Return the (X, Y) coordinate for the center point of the cell that contains the specified text.  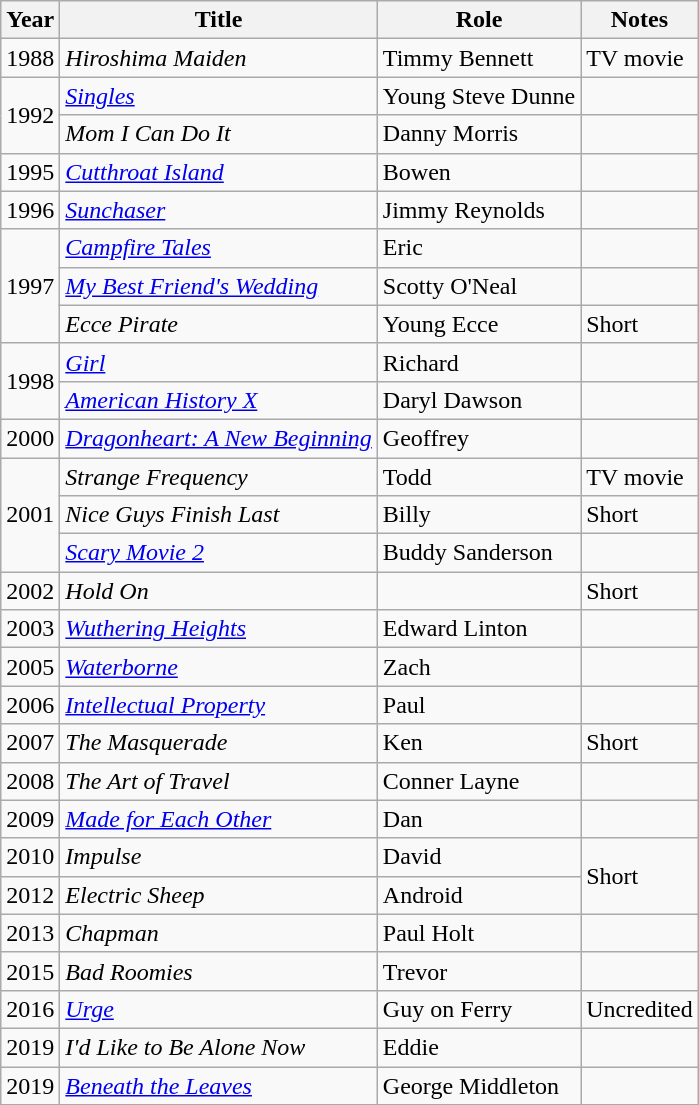
1995 (30, 172)
2007 (30, 743)
Strange Frequency (219, 477)
1988 (30, 58)
2015 (30, 971)
Dan (478, 819)
2013 (30, 933)
Trevor (478, 971)
Edward Linton (478, 629)
Electric Sheep (219, 895)
Hiroshima Maiden (219, 58)
Timmy Bennett (478, 58)
Singles (219, 96)
2012 (30, 895)
Beneath the Leaves (219, 1085)
Android (478, 895)
Billy (478, 515)
Made for Each Other (219, 819)
Eddie (478, 1047)
Title (219, 20)
Wuthering Heights (219, 629)
Conner Layne (478, 781)
American History X (219, 400)
Young Steve Dunne (478, 96)
Hold On (219, 591)
Dragonheart: A New Beginning (219, 438)
Paul (478, 705)
Campfire Tales (219, 248)
1992 (30, 115)
Waterborne (219, 667)
Danny Morris (478, 134)
Chapman (219, 933)
Todd (478, 477)
1998 (30, 381)
2010 (30, 857)
2000 (30, 438)
The Masquerade (219, 743)
Geoffrey (478, 438)
Scary Movie 2 (219, 553)
2003 (30, 629)
2008 (30, 781)
I'd Like to Be Alone Now (219, 1047)
Paul Holt (478, 933)
2002 (30, 591)
Jimmy Reynolds (478, 210)
Role (478, 20)
My Best Friend's Wedding (219, 286)
The Art of Travel (219, 781)
Ken (478, 743)
Richard (478, 362)
Guy on Ferry (478, 1009)
2016 (30, 1009)
Year (30, 20)
George Middleton (478, 1085)
Urge (219, 1009)
Zach (478, 667)
Bad Roomies (219, 971)
Sunchaser (219, 210)
2001 (30, 515)
David (478, 857)
2009 (30, 819)
Ecce Pirate (219, 324)
Uncredited (640, 1009)
Daryl Dawson (478, 400)
Girl (219, 362)
Impulse (219, 857)
Buddy Sanderson (478, 553)
Intellectual Property (219, 705)
Young Ecce (478, 324)
1997 (30, 286)
Mom I Can Do It (219, 134)
Eric (478, 248)
2006 (30, 705)
Cutthroat Island (219, 172)
Nice Guys Finish Last (219, 515)
2005 (30, 667)
Notes (640, 20)
Scotty O'Neal (478, 286)
1996 (30, 210)
Bowen (478, 172)
